Return the (x, y) coordinate for the center point of the cell that contains the specified text.  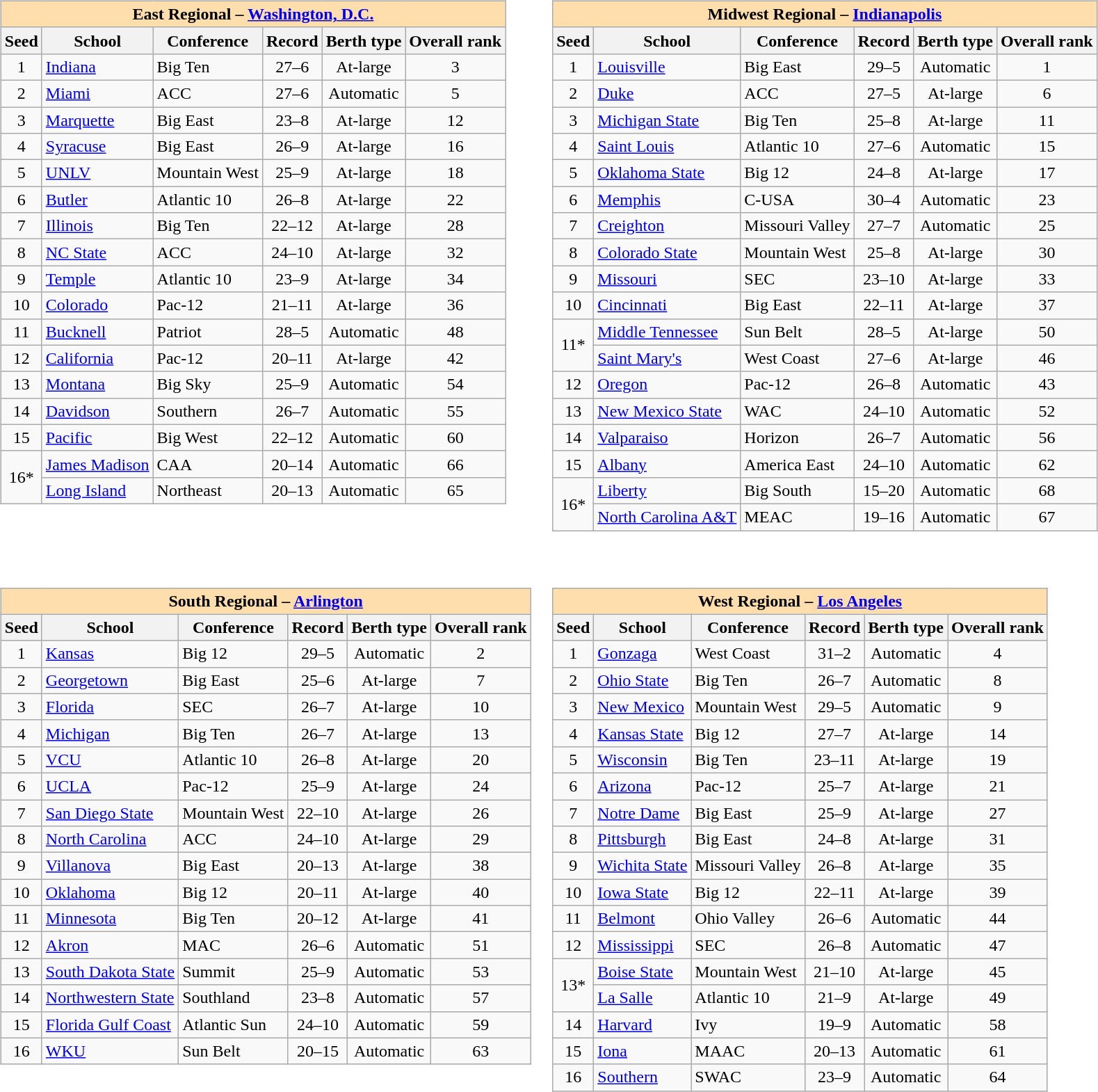
26 (481, 813)
20 (481, 760)
61 (998, 1051)
Colorado State (668, 252)
Kansas (110, 654)
23–11 (834, 760)
California (97, 358)
22 (455, 200)
49 (998, 998)
Big South (797, 490)
America East (797, 464)
MAAC (748, 1051)
35 (998, 866)
27–5 (884, 93)
North Carolina (110, 840)
23 (1047, 200)
39 (998, 892)
Wisconsin (643, 760)
57 (481, 998)
Georgetown (110, 680)
Big West (207, 437)
Pittsburgh (643, 840)
40 (481, 892)
23–10 (884, 279)
26–9 (292, 147)
56 (1047, 437)
53 (481, 972)
48 (455, 332)
30–4 (884, 200)
Mississippi (643, 945)
67 (1047, 517)
47 (998, 945)
East Regional – Washington, D.C. (253, 14)
11* (573, 345)
41 (481, 919)
Pacific (97, 437)
MAC (234, 945)
19 (998, 760)
21–9 (834, 998)
68 (1047, 490)
Florida (110, 707)
Atlantic Sun (234, 1025)
Indiana (97, 67)
Northeast (207, 490)
Saint Mary's (668, 358)
45 (998, 972)
Louisville (668, 67)
WKU (110, 1051)
SWAC (748, 1077)
50 (1047, 332)
20–14 (292, 464)
Syracuse (97, 147)
42 (455, 358)
Saint Louis (668, 147)
Florida Gulf Coast (110, 1025)
55 (455, 411)
64 (998, 1077)
C-USA (797, 200)
Summit (234, 972)
27 (998, 813)
36 (455, 305)
51 (481, 945)
Bucknell (97, 332)
54 (455, 385)
UNLV (97, 173)
Missouri (668, 279)
New Mexico State (668, 411)
63 (481, 1051)
Long Island (97, 490)
Oklahoma (110, 892)
43 (1047, 385)
30 (1047, 252)
Marquette (97, 120)
Patriot (207, 332)
La Salle (643, 998)
29 (481, 840)
Wichita State (643, 866)
21–11 (292, 305)
North Carolina A&T (668, 517)
Oklahoma State (668, 173)
13* (573, 985)
Northwestern State (110, 998)
NC State (97, 252)
32 (455, 252)
Duke (668, 93)
31 (998, 840)
Liberty (668, 490)
59 (481, 1025)
25–7 (834, 786)
Illinois (97, 226)
34 (455, 279)
Albany (668, 464)
21 (998, 786)
Ohio Valley (748, 919)
19–16 (884, 517)
Boise State (643, 972)
20–12 (318, 919)
Southland (234, 998)
UCLA (110, 786)
52 (1047, 411)
New Mexico (643, 707)
Villanova (110, 866)
San Diego State (110, 813)
44 (998, 919)
Gonzaga (643, 654)
Cincinnati (668, 305)
66 (455, 464)
65 (455, 490)
Valparaiso (668, 437)
Oregon (668, 385)
West Regional – Los Angeles (800, 601)
Arizona (643, 786)
Miami (97, 93)
Memphis (668, 200)
Montana (97, 385)
25 (1047, 226)
Horizon (797, 437)
Middle Tennessee (668, 332)
19–9 (834, 1025)
22–10 (318, 813)
WAC (797, 411)
Iona (643, 1051)
17 (1047, 173)
Iowa State (643, 892)
58 (998, 1025)
18 (455, 173)
Big Sky (207, 385)
37 (1047, 305)
Colorado (97, 305)
James Madison (97, 464)
Akron (110, 945)
Midwest Regional – Indianapolis (825, 14)
Temple (97, 279)
Michigan State (668, 120)
33 (1047, 279)
Ivy (748, 1025)
Notre Dame (643, 813)
15–20 (884, 490)
21–10 (834, 972)
South Dakota State (110, 972)
CAA (207, 464)
62 (1047, 464)
60 (455, 437)
VCU (110, 760)
28 (455, 226)
MEAC (797, 517)
Creighton (668, 226)
20–15 (318, 1051)
Butler (97, 200)
Belmont (643, 919)
Harvard (643, 1025)
Minnesota (110, 919)
46 (1047, 358)
Ohio State (643, 680)
Davidson (97, 411)
Michigan (110, 733)
25–6 (318, 680)
38 (481, 866)
31–2 (834, 654)
South Regional – Arlington (266, 601)
Kansas State (643, 733)
24 (481, 786)
